For the text-containing cell, return its midpoint in (X, Y) coordinate format. 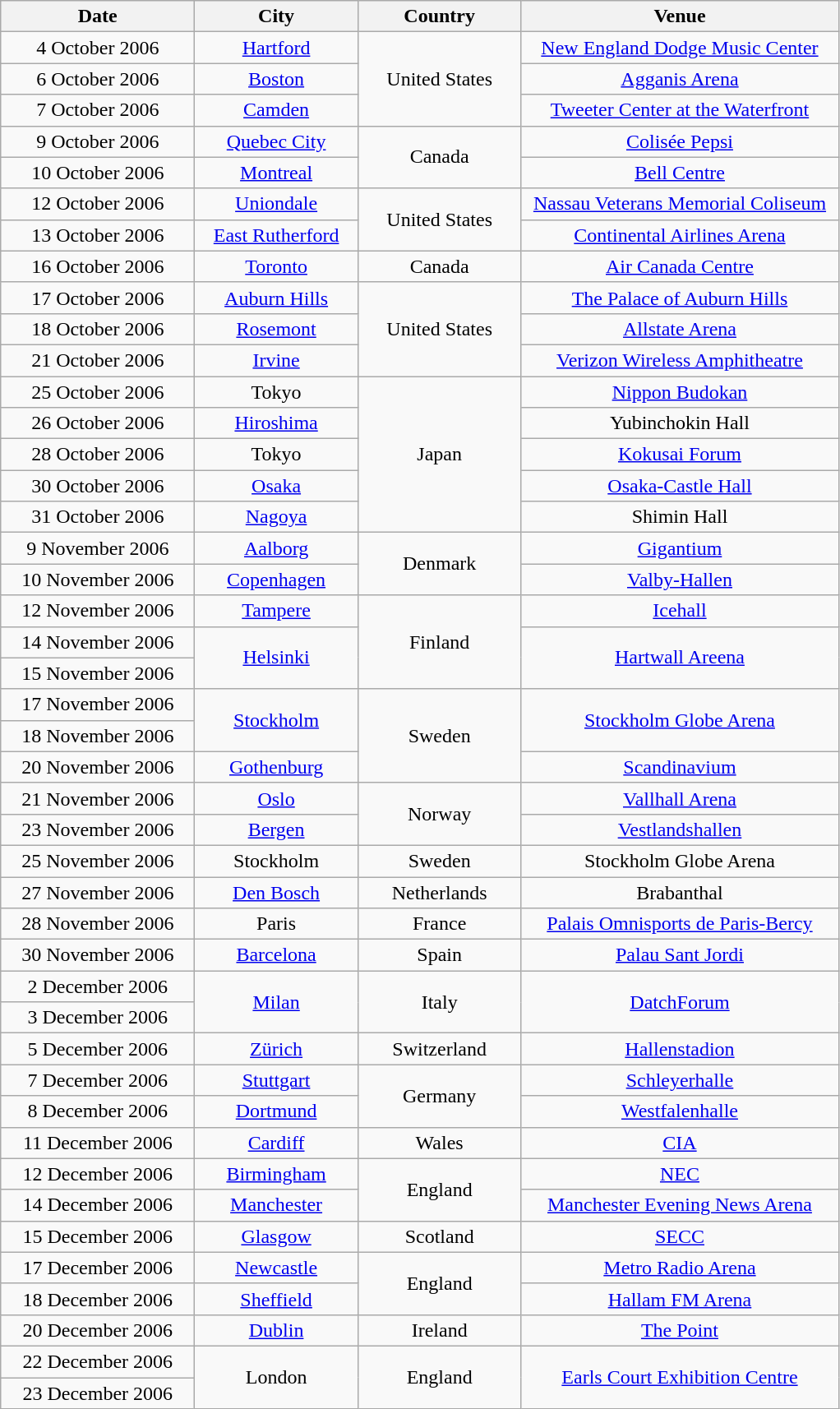
7 December 2006 (98, 1080)
Hartford (276, 48)
Osaka (276, 486)
20 December 2006 (98, 1330)
Uniondale (276, 204)
10 November 2006 (98, 580)
Denmark (439, 564)
Quebec City (276, 141)
Newcastle (276, 1268)
Birmingham (276, 1174)
Bergen (276, 829)
22 December 2006 (98, 1361)
Yubinchokin Hall (680, 423)
The Palace of Auburn Hills (680, 298)
New England Dodge Music Center (680, 48)
East Rutherford (276, 235)
2 December 2006 (98, 986)
Helsinki (276, 658)
London (276, 1377)
Dortmund (276, 1111)
Palais Omnisports de Paris-Bercy (680, 924)
Hiroshima (276, 423)
Toronto (276, 266)
Osaka-Castle Hall (680, 486)
CIA (680, 1143)
Agganis Arena (680, 79)
25 November 2006 (98, 861)
DatchForum (680, 1002)
NEC (680, 1174)
Shimin Hall (680, 517)
Vallhall Arena (680, 798)
Gigantium (680, 548)
France (439, 924)
11 December 2006 (98, 1143)
17 November 2006 (98, 704)
Switzerland (439, 1049)
21 November 2006 (98, 798)
Verizon Wireless Amphitheatre (680, 360)
Auburn Hills (276, 298)
Irvine (276, 360)
The Point (680, 1330)
20 November 2006 (98, 767)
26 October 2006 (98, 423)
Brabanthal (680, 892)
Allstate Arena (680, 329)
Cardiff (276, 1143)
12 December 2006 (98, 1174)
Netherlands (439, 892)
Finland (439, 642)
Den Bosch (276, 892)
5 December 2006 (98, 1049)
18 October 2006 (98, 329)
City (276, 16)
6 October 2006 (98, 79)
12 October 2006 (98, 204)
Icehall (680, 611)
Rosemont (276, 329)
Country (439, 16)
Japan (439, 455)
9 October 2006 (98, 141)
30 November 2006 (98, 955)
Schleyerhalle (680, 1080)
Hallenstadion (680, 1049)
Nagoya (276, 517)
Wales (439, 1143)
23 December 2006 (98, 1393)
28 October 2006 (98, 455)
Westfalenhalle (680, 1111)
10 October 2006 (98, 173)
Glasgow (276, 1236)
Air Canada Centre (680, 266)
Oslo (276, 798)
12 November 2006 (98, 611)
18 December 2006 (98, 1299)
Hallam FM Arena (680, 1299)
Italy (439, 1002)
15 November 2006 (98, 673)
9 November 2006 (98, 548)
Dublin (276, 1330)
17 October 2006 (98, 298)
28 November 2006 (98, 924)
Stuttgart (276, 1080)
Metro Radio Arena (680, 1268)
Spain (439, 955)
Sheffield (276, 1299)
17 December 2006 (98, 1268)
Nassau Veterans Memorial Coliseum (680, 204)
Copenhagen (276, 580)
Milan (276, 1002)
15 December 2006 (98, 1236)
8 December 2006 (98, 1111)
Scotland (439, 1236)
3 December 2006 (98, 1018)
Palau Sant Jordi (680, 955)
Germany (439, 1096)
Boston (276, 79)
Venue (680, 16)
Manchester (276, 1205)
25 October 2006 (98, 392)
30 October 2006 (98, 486)
21 October 2006 (98, 360)
Vestlandshallen (680, 829)
SECC (680, 1236)
Colisée Pepsi (680, 141)
Camden (276, 110)
7 October 2006 (98, 110)
27 November 2006 (98, 892)
Bell Centre (680, 173)
23 November 2006 (98, 829)
14 November 2006 (98, 642)
Barcelona (276, 955)
Tampere (276, 611)
Scandinavium (680, 767)
Kokusai Forum (680, 455)
Tweeter Center at the Waterfront (680, 110)
18 November 2006 (98, 736)
Manchester Evening News Arena (680, 1205)
4 October 2006 (98, 48)
Paris (276, 924)
Date (98, 16)
Aalborg (276, 548)
Hartwall Areena (680, 658)
Zürich (276, 1049)
Earls Court Exhibition Centre (680, 1377)
Continental Airlines Arena (680, 235)
Nippon Budokan (680, 392)
Gothenburg (276, 767)
Norway (439, 814)
Valby-Hallen (680, 580)
16 October 2006 (98, 266)
31 October 2006 (98, 517)
13 October 2006 (98, 235)
14 December 2006 (98, 1205)
Montreal (276, 173)
Ireland (439, 1330)
